Determine the [X, Y] coordinate at the center of the cell enclosing the given text.  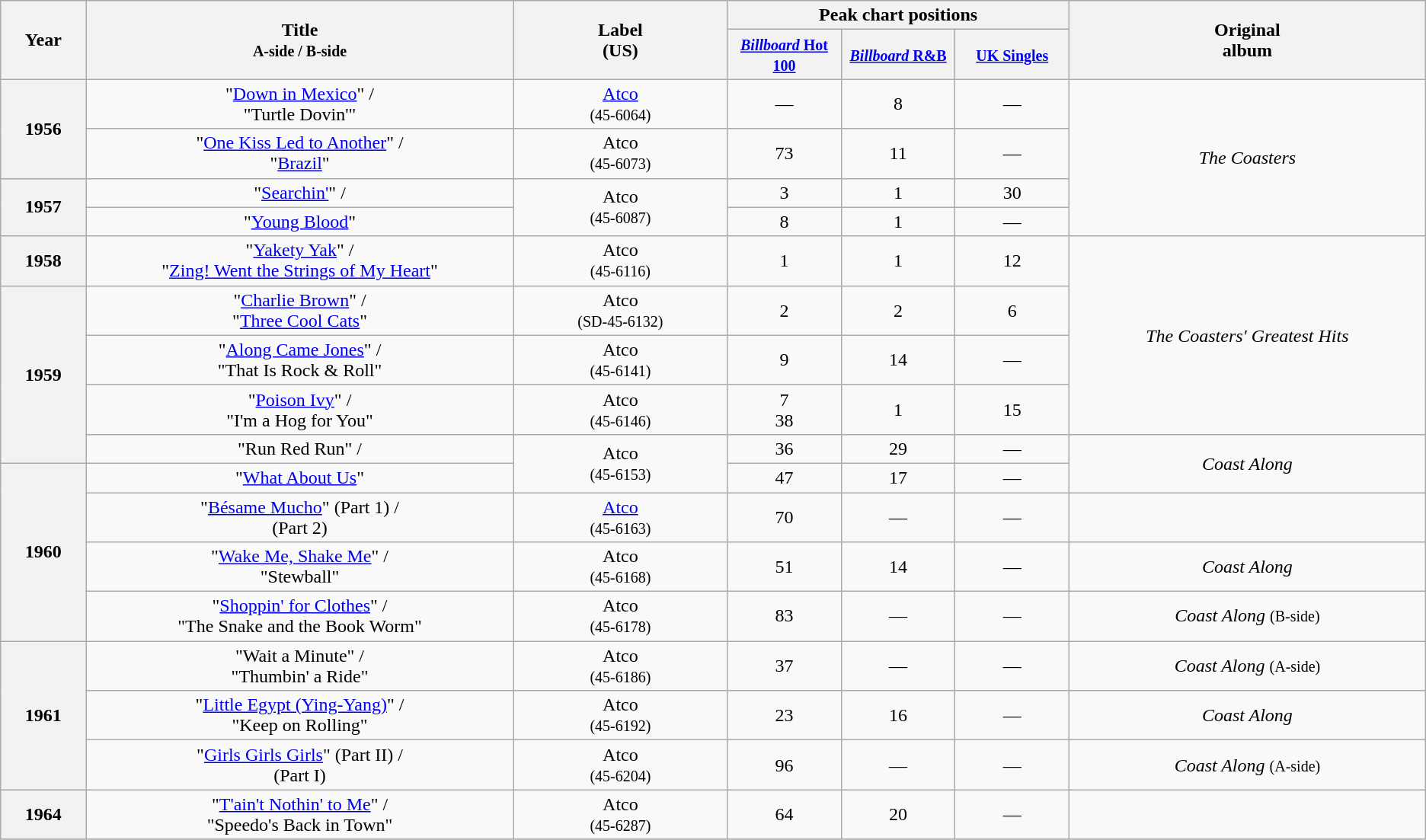
1958 [43, 260]
36 [785, 449]
11 [898, 154]
1964 [43, 815]
1961 [43, 716]
96 [785, 765]
Originalalbum [1248, 40]
Atco(45-6178) [620, 617]
3 [785, 193]
1956 [43, 129]
23 [785, 716]
20 [898, 815]
"Wait a Minute" /"Thumbin' a Ride" [300, 666]
The Coasters [1248, 158]
"One Kiss Led to Another" /"Brazil" [300, 154]
"Shoppin' for Clothes" /"The Snake and the Book Worm" [300, 617]
Atco(45-6186) [620, 666]
Billboard R&B [898, 55]
30 [1012, 193]
"Bésame Mucho" (Part 1) / (Part 2) [300, 516]
12 [1012, 260]
37 [785, 666]
"T'ain't Nothin' to Me" /"Speedo's Back in Town" [300, 815]
Atco(45-6087) [620, 207]
70 [785, 516]
TitleA-side / B-side [300, 40]
"Poison Ivy" /"I'm a Hog for You" [300, 410]
29 [898, 449]
"Yakety Yak" /"Zing! Went the Strings of My Heart" [300, 260]
Peak chart positions [899, 15]
The Coasters' Greatest Hits [1248, 335]
Atco(45-6287) [620, 815]
51 [785, 567]
"Run Red Run" / [300, 449]
UK Singles [1012, 55]
"Searchin'" / [300, 193]
"Little Egypt (Ying-Yang)" / "Keep on Rolling" [300, 716]
"Wake Me, Shake Me" / "Stewball" [300, 567]
"What About Us" [300, 477]
1960 [43, 551]
47 [785, 477]
"Young Blood" [300, 222]
15 [1012, 410]
738 [785, 410]
"Down in Mexico" /"Turtle Dovin'" [300, 104]
Atco(45-6204) [620, 765]
Atco(45-6168) [620, 567]
Atco(45-6153) [620, 463]
83 [785, 617]
Billboard Hot 100 [785, 55]
Label(US) [620, 40]
1959 [43, 375]
Atco(45-6073) [620, 154]
Atco(45-6163) [620, 516]
9 [785, 359]
6 [1012, 311]
16 [898, 716]
Atco(45-6116) [620, 260]
1957 [43, 207]
17 [898, 477]
Year [43, 40]
"Girls Girls Girls" (Part II) /(Part I) [300, 765]
Atco(SD-45-6132) [620, 311]
Atco(45-6146) [620, 410]
73 [785, 154]
Atco(45-6064) [620, 104]
64 [785, 815]
Atco(45-6141) [620, 359]
Coast Along (B-side) [1248, 617]
Atco(45-6192) [620, 716]
"Along Came Jones" /"That Is Rock & Roll" [300, 359]
"Charlie Brown" /"Three Cool Cats" [300, 311]
